Capture the cell that displays the provided text and extract its (X, Y) central coordinate. 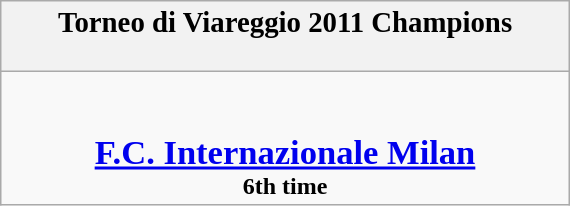
Torneo di Viareggio 2011 Champions (284, 36)
F.C. Internazionale Milan6th time (284, 138)
